Return [x, y] of the center of cell containing provided text 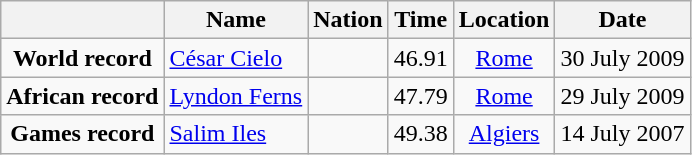
Salim Iles [236, 134]
30 July 2009 [622, 58]
Lyndon Ferns [236, 96]
César Cielo [236, 58]
Date [622, 20]
29 July 2009 [622, 96]
Nation [348, 20]
Games record [82, 134]
Location [504, 20]
14 July 2007 [622, 134]
47.79 [420, 96]
Name [236, 20]
Algiers [504, 134]
African record [82, 96]
Time [420, 20]
49.38 [420, 134]
World record [82, 58]
46.91 [420, 58]
